Identify which cell holds the provided text, then report its [x, y] central coordinate. 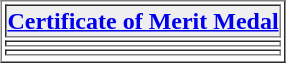
Certificate of Merit Medal [142, 20]
